Extract the [x, y] coordinate from the center of the cell holding the provided text.  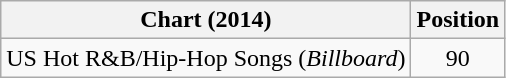
Chart (2014) [206, 20]
Position [458, 20]
90 [458, 58]
US Hot R&B/Hip-Hop Songs (Billboard) [206, 58]
